Capture the cell that displays the provided text and extract its [X, Y] central coordinate. 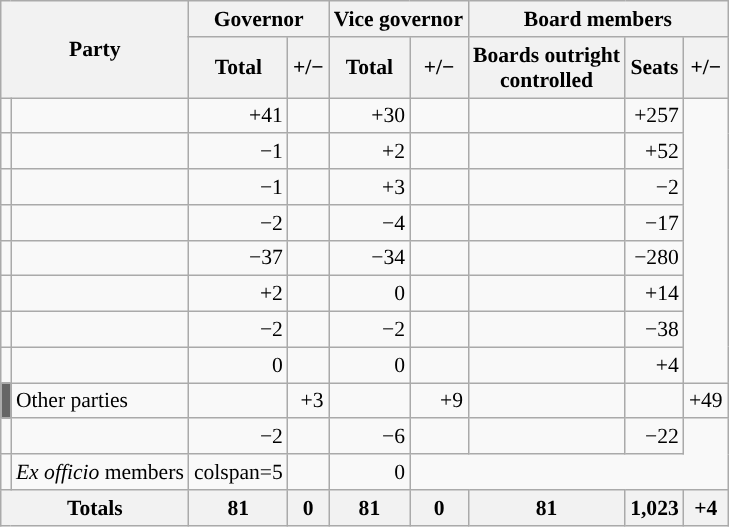
−4 [370, 223]
+9 [439, 401]
−22 [654, 437]
−34 [370, 258]
+52 [654, 152]
+14 [654, 294]
Governor [259, 19]
colspan=5 [238, 472]
−38 [654, 330]
Boards outrightcontrolled [546, 68]
Vice governor [398, 19]
−37 [238, 258]
+41 [238, 116]
Party [95, 50]
−280 [654, 258]
Totals [95, 508]
Board members [598, 19]
1,023 [654, 508]
+30 [370, 116]
−17 [654, 223]
−6 [370, 437]
+257 [654, 116]
+49 [706, 401]
Seats [654, 68]
Ex officio members [100, 472]
Other parties [100, 401]
